Extract the (x, y) coordinate from the center of the cell holding the provided text.  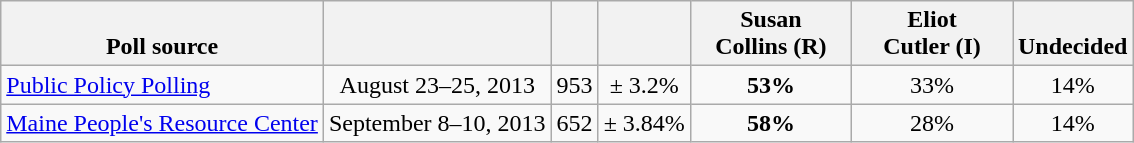
August 23–25, 2013 (437, 85)
± 3.2% (644, 85)
953 (574, 85)
EliotCutler (I) (932, 34)
Undecided (1072, 34)
53% (770, 85)
Poll source (162, 34)
33% (932, 85)
SusanCollins (R) (770, 34)
September 8–10, 2013 (437, 123)
Maine People's Resource Center (162, 123)
± 3.84% (644, 123)
28% (932, 123)
652 (574, 123)
58% (770, 123)
Public Policy Polling (162, 85)
